For the text-containing cell, return its midpoint in (X, Y) coordinate format. 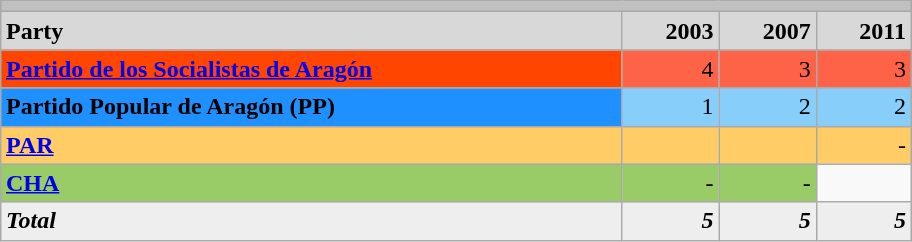
Partido de los Socialistas de Aragón (310, 69)
2003 (670, 31)
Party (310, 31)
Total (310, 221)
2011 (864, 31)
PAR (310, 145)
4 (670, 69)
1 (670, 107)
2007 (768, 31)
CHA (310, 183)
Partido Popular de Aragón (PP) (310, 107)
